Locate the cell with the specified text and output its (X, Y) center coordinate. 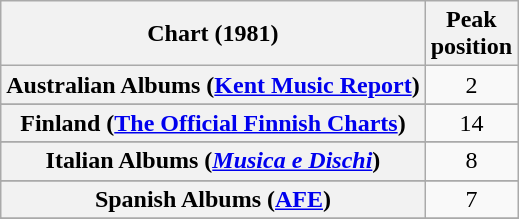
Peakposition (471, 34)
Spanish Albums (AFE) (213, 199)
Chart (1981) (213, 34)
2 (471, 85)
Australian Albums (Kent Music Report) (213, 85)
8 (471, 161)
Finland (The Official Finnish Charts) (213, 123)
14 (471, 123)
Italian Albums (Musica e Dischi) (213, 161)
7 (471, 199)
